Return the [x, y] coordinate for the center point of the cell that contains the specified text.  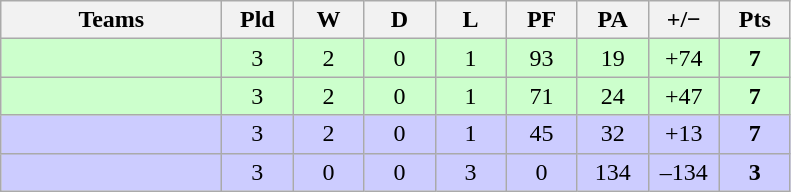
93 [542, 58]
Pld [258, 20]
W [328, 20]
D [400, 20]
134 [612, 172]
+13 [684, 134]
32 [612, 134]
Pts [754, 20]
+47 [684, 96]
PF [542, 20]
71 [542, 96]
19 [612, 58]
45 [542, 134]
Teams [112, 20]
L [470, 20]
+74 [684, 58]
+/− [684, 20]
PA [612, 20]
24 [612, 96]
–134 [684, 172]
